Return [x, y] of the center of cell containing provided text 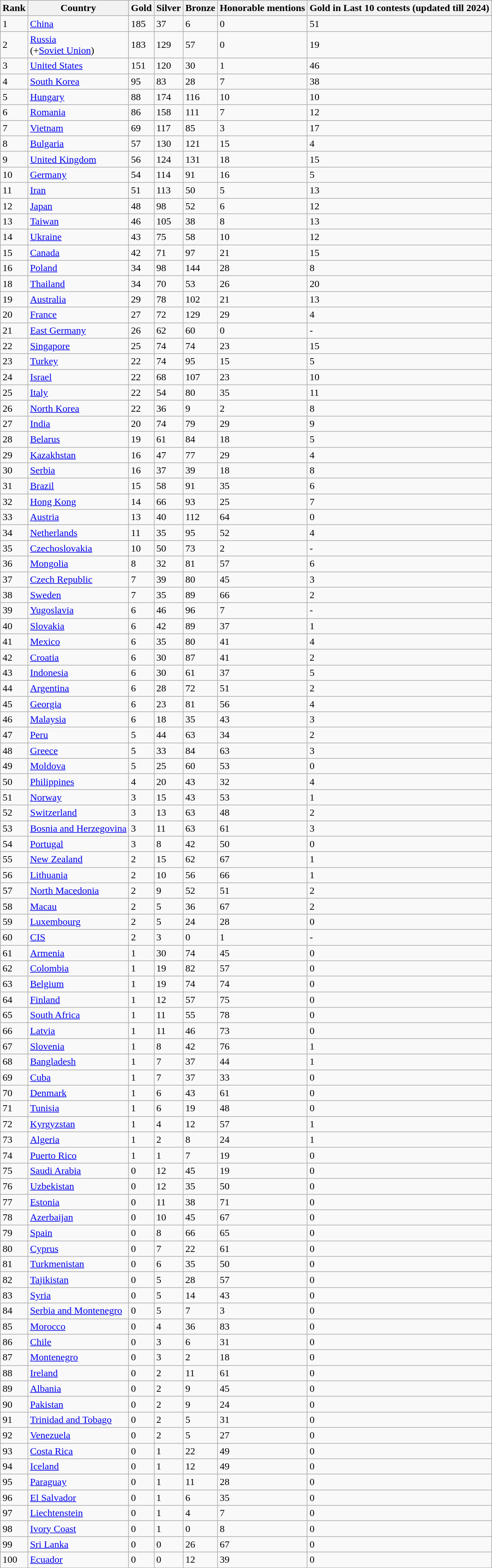
113 [168, 190]
Netherlands [79, 533]
Bosnia and Herzegovina [79, 828]
Malaysia [79, 720]
Syria [79, 1295]
Slovenia [79, 1046]
Norway [79, 797]
Mexico [79, 642]
India [79, 424]
North Macedonia [79, 891]
59 [14, 922]
Turkey [79, 361]
Brazil [79, 486]
Colombia [79, 969]
Poland [79, 268]
105 [168, 222]
Venezuela [79, 1435]
114 [168, 175]
New Zealand [79, 859]
Tunisia [79, 1108]
Liechtenstein [79, 1513]
Macau [79, 906]
Ireland [79, 1373]
Finland [79, 1000]
Spain [79, 1233]
Country [79, 8]
Germany [79, 175]
Thailand [79, 284]
151 [142, 66]
Romania [79, 112]
183 [142, 45]
Iceland [79, 1467]
North Korea [79, 408]
Paraguay [79, 1482]
East Germany [79, 330]
99 [14, 1544]
United States [79, 66]
South Africa [79, 1015]
158 [168, 112]
Russia(+Soviet Union) [79, 45]
Ecuador [79, 1560]
Vietnam [79, 128]
Chile [79, 1342]
Canada [79, 253]
Argentina [79, 688]
Switzerland [79, 813]
Turkmenistan [79, 1264]
Singapore [79, 346]
Croatia [79, 657]
120 [168, 66]
Israel [79, 377]
Serbia and Montenegro [79, 1311]
South Korea [79, 81]
Algeria [79, 1140]
Montenegro [79, 1357]
Estonia [79, 1202]
Gold [142, 8]
Bangladesh [79, 1062]
Georgia [79, 704]
Serbia [79, 471]
Cyprus [79, 1249]
Iran [79, 190]
Hong Kong [79, 502]
Moldova [79, 766]
Pakistan [79, 1404]
17 [399, 128]
Austria [79, 517]
Hungary [79, 97]
Rank [14, 8]
Japan [79, 206]
90 [14, 1404]
112 [200, 517]
131 [200, 159]
117 [168, 128]
Sweden [79, 595]
Portugal [79, 844]
Ukraine [79, 237]
Trinidad and Tobago [79, 1420]
Kazakhstan [79, 455]
144 [200, 268]
Azerbaijan [79, 1218]
94 [14, 1467]
Australia [79, 299]
United Kingdom [79, 159]
Honorable mentions [263, 8]
124 [168, 159]
102 [200, 299]
Yugoslavia [79, 610]
Bronze [200, 8]
China [79, 24]
El Salvador [79, 1498]
Ivory Coast [79, 1529]
Tajikistan [79, 1280]
Greece [79, 751]
100 [14, 1560]
Czech Republic [79, 579]
Albania [79, 1389]
Sri Lanka [79, 1544]
Silver [168, 8]
Slovakia [79, 626]
174 [168, 97]
107 [200, 377]
Kyrgyzstan [79, 1124]
121 [200, 144]
Denmark [79, 1093]
Cuba [79, 1077]
Costa Rica [79, 1451]
France [79, 315]
Mongolia [79, 564]
Belarus [79, 439]
Indonesia [79, 673]
Czechoslovakia [79, 548]
185 [142, 24]
Gold in Last 10 contests (updated till 2024) [399, 8]
130 [168, 144]
Armenia [79, 953]
111 [200, 112]
Morocco [79, 1326]
Belgium [79, 984]
Lithuania [79, 875]
CIS [79, 937]
Bulgaria [79, 144]
Puerto Rico [79, 1155]
Uzbekistan [79, 1186]
92 [14, 1435]
Latvia [79, 1031]
Saudi Arabia [79, 1171]
Luxembourg [79, 922]
116 [200, 97]
Taiwan [79, 222]
Peru [79, 735]
Philippines [79, 782]
Italy [79, 393]
